Provide the [X, Y] coordinate of the cell's center where the given text is located.  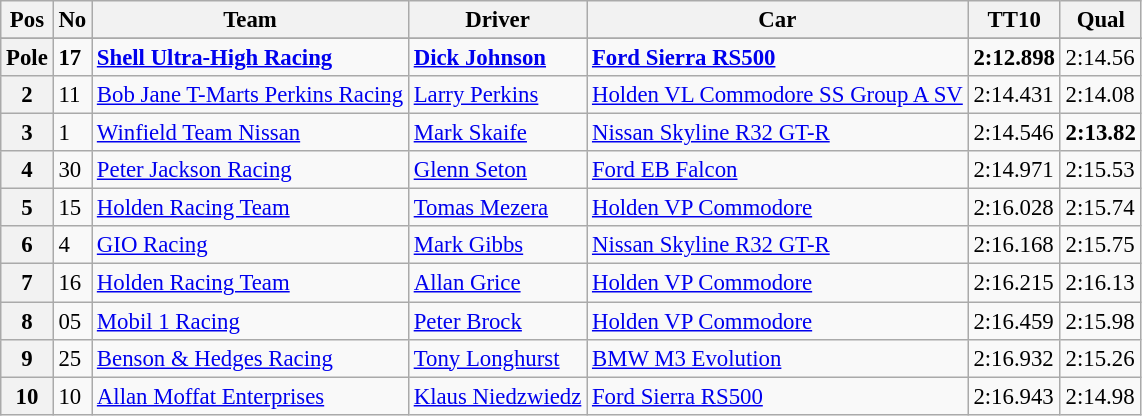
2:14.546 [1014, 133]
2:16.028 [1014, 208]
25 [72, 358]
Ford EB Falcon [778, 170]
2:14.98 [1100, 396]
2:16.459 [1014, 321]
BMW M3 Evolution [778, 358]
Allan Grice [497, 283]
2:13.82 [1100, 133]
2:16.13 [1100, 283]
No [72, 20]
15 [72, 208]
Allan Moffat Enterprises [250, 396]
Mobil 1 Racing [250, 321]
Tomas Mezera [497, 208]
2:14.08 [1100, 95]
Car [778, 20]
05 [72, 321]
2:12.898 [1014, 58]
Peter Brock [497, 321]
Winfield Team Nissan [250, 133]
7 [27, 283]
Holden VL Commodore SS Group A SV [778, 95]
Benson & Hedges Racing [250, 358]
8 [27, 321]
Shell Ultra-High Racing [250, 58]
Tony Longhurst [497, 358]
6 [27, 245]
Mark Skaife [497, 133]
2:14.971 [1014, 170]
Pole [27, 58]
30 [72, 170]
Pos [27, 20]
2:15.98 [1100, 321]
3 [27, 133]
2 [27, 95]
2:16.215 [1014, 283]
Klaus Niedzwiedz [497, 396]
2:15.26 [1100, 358]
Qual [1100, 20]
Mark Gibbs [497, 245]
2:15.53 [1100, 170]
Peter Jackson Racing [250, 170]
11 [72, 95]
Bob Jane T-Marts Perkins Racing [250, 95]
17 [72, 58]
9 [27, 358]
1 [72, 133]
Team [250, 20]
TT10 [1014, 20]
16 [72, 283]
2:16.168 [1014, 245]
2:15.74 [1100, 208]
2:15.75 [1100, 245]
5 [27, 208]
2:16.943 [1014, 396]
Driver [497, 20]
2:14.431 [1014, 95]
Glenn Seton [497, 170]
GIO Racing [250, 245]
Larry Perkins [497, 95]
2:14.56 [1100, 58]
Dick Johnson [497, 58]
2:16.932 [1014, 358]
